Locate the cell with the specified text and output its [X, Y] center coordinate. 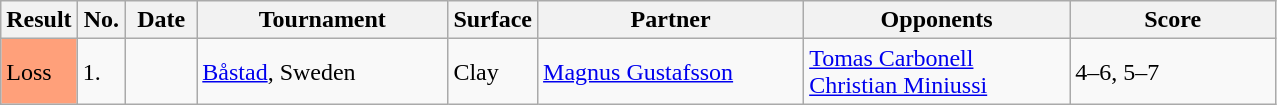
Date [162, 20]
Loss [39, 72]
Clay [493, 72]
1. [102, 72]
Magnus Gustafsson [671, 72]
Opponents [937, 20]
Partner [671, 20]
4–6, 5–7 [1173, 72]
Tomas Carbonell Christian Miniussi [937, 72]
Båstad, Sweden [322, 72]
Tournament [322, 20]
Result [39, 20]
No. [102, 20]
Surface [493, 20]
Score [1173, 20]
